For the text-containing cell, return its midpoint in (x, y) coordinate format. 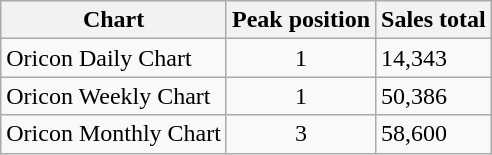
58,600 (434, 134)
Chart (114, 20)
Oricon Weekly Chart (114, 96)
Peak position (300, 20)
Oricon Daily Chart (114, 58)
3 (300, 134)
50,386 (434, 96)
Sales total (434, 20)
Oricon Monthly Chart (114, 134)
14,343 (434, 58)
